Find where the given text appears and provide that cell's center as [x, y] coordinate. 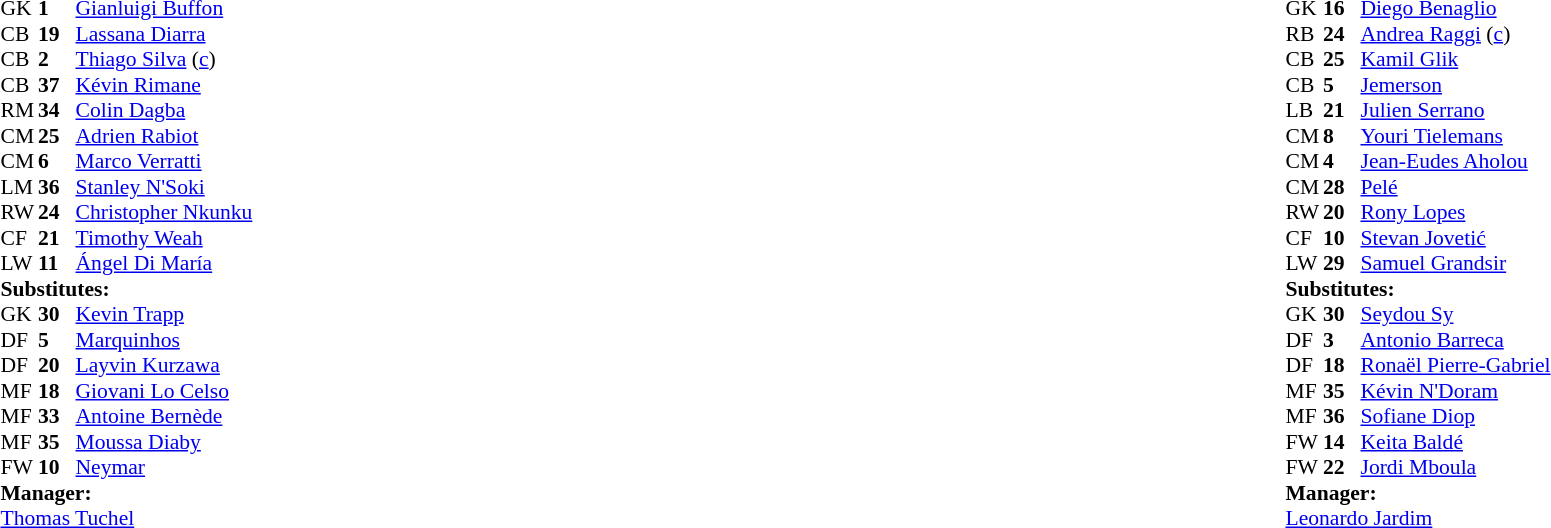
LM [19, 187]
Sofiane Diop [1455, 417]
Jemerson [1455, 85]
Lassana Diarra [164, 34]
Andrea Raggi (c) [1455, 34]
Seydou Sy [1455, 315]
33 [57, 417]
22 [1342, 467]
Antonio Barreca [1455, 340]
Kevin Trapp [164, 315]
Kamil Glik [1455, 59]
37 [57, 85]
Colin Dagba [164, 111]
Marquinhos [164, 340]
Kévin N'Doram [1455, 391]
34 [57, 111]
Ronaël Pierre-Gabriel [1455, 365]
RM [19, 111]
Pelé [1455, 187]
Layvin Kurzawa [164, 365]
11 [57, 263]
Moussa Diaby [164, 442]
Keita Baldé [1455, 442]
Giovani Lo Celso [164, 391]
Antoine Bernède [164, 417]
2 [57, 59]
Timothy Weah [164, 238]
6 [57, 161]
Julien Serrano [1455, 111]
28 [1342, 187]
Rony Lopes [1455, 213]
Stanley N'Soki [164, 187]
Kévin Rimane [164, 85]
29 [1342, 263]
RB [1304, 34]
4 [1342, 161]
Thiago Silva (c) [164, 59]
Youri Tielemans [1455, 136]
14 [1342, 442]
Jean-Eudes Aholou [1455, 161]
19 [57, 34]
Christopher Nkunku [164, 213]
Samuel Grandsir [1455, 263]
Jordi Mboula [1455, 467]
Stevan Jovetić [1455, 238]
Marco Verratti [164, 161]
Ángel Di María [164, 263]
LB [1304, 111]
8 [1342, 136]
Adrien Rabiot [164, 136]
Neymar [164, 467]
3 [1342, 340]
